Search for the cell housing the specified text and yield its [x, y] center coordinate. 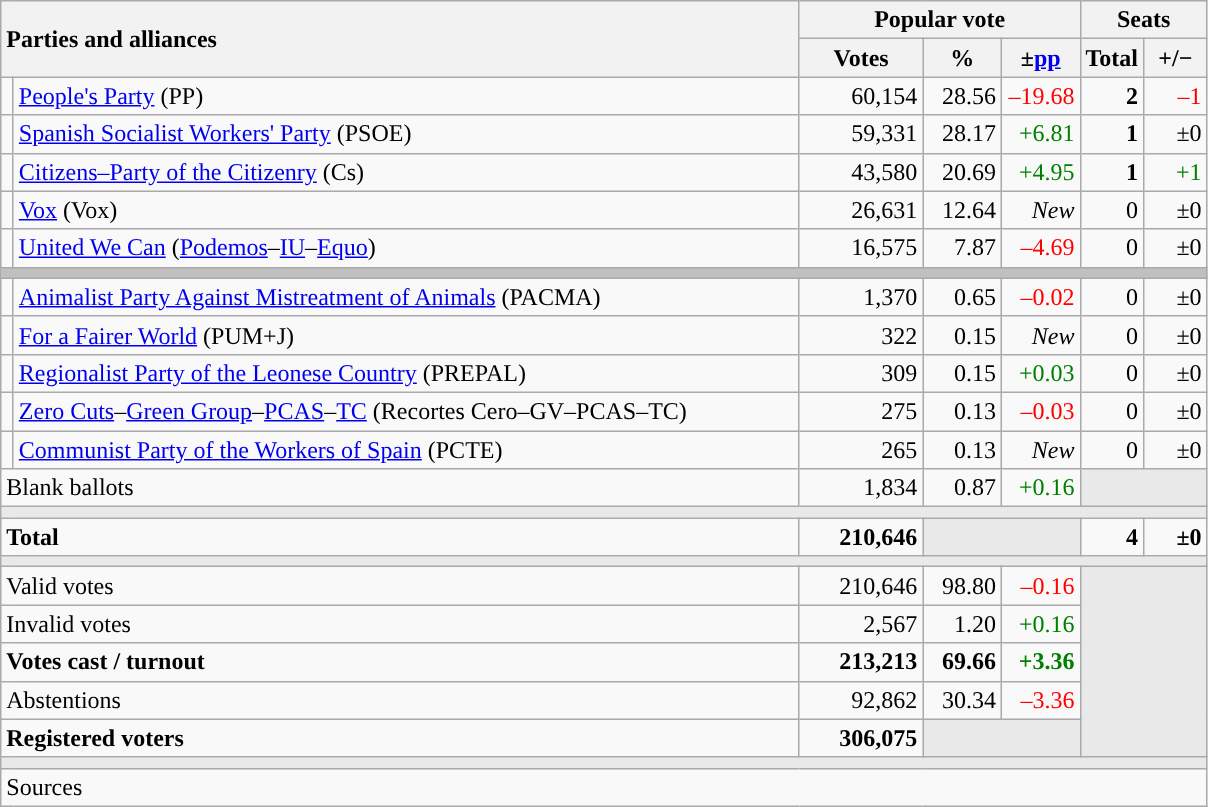
For a Fairer World (PUM+J) [406, 335]
Communist Party of the Workers of Spain (PCTE) [406, 449]
Sources [604, 787]
98.80 [962, 586]
7.87 [962, 248]
Vox (Vox) [406, 210]
43,580 [861, 172]
Citizens–Party of the Citizenry (Cs) [406, 172]
Parties and alliances [400, 39]
Regionalist Party of the Leonese Country (PREPAL) [406, 373]
265 [861, 449]
92,862 [861, 700]
28.56 [962, 96]
2 [1112, 96]
1,834 [861, 488]
Registered voters [400, 738]
–1 [1176, 96]
59,331 [861, 134]
69.66 [962, 662]
+6.81 [1040, 134]
+3.36 [1040, 662]
Votes [861, 58]
+/− [1176, 58]
30.34 [962, 700]
Blank ballots [400, 488]
Zero Cuts–Green Group–PCAS–TC (Recortes Cero–GV–PCAS–TC) [406, 411]
275 [861, 411]
Abstentions [400, 700]
2,567 [861, 624]
% [962, 58]
0.65 [962, 297]
12.64 [962, 210]
–4.69 [1040, 248]
+1 [1176, 172]
–3.36 [1040, 700]
People's Party (PP) [406, 96]
+4.95 [1040, 172]
26,631 [861, 210]
4 [1112, 537]
1.20 [962, 624]
Invalid votes [400, 624]
Spanish Socialist Workers' Party (PSOE) [406, 134]
–0.16 [1040, 586]
213,213 [861, 662]
United We Can (Podemos–IU–Equo) [406, 248]
–0.02 [1040, 297]
–19.68 [1040, 96]
60,154 [861, 96]
Valid votes [400, 586]
Votes cast / turnout [400, 662]
±pp [1040, 58]
Popular vote [940, 20]
28.17 [962, 134]
–0.03 [1040, 411]
Seats [1144, 20]
309 [861, 373]
0.87 [962, 488]
16,575 [861, 248]
322 [861, 335]
20.69 [962, 172]
Animalist Party Against Mistreatment of Animals (PACMA) [406, 297]
+0.03 [1040, 373]
306,075 [861, 738]
1,370 [861, 297]
